Extract the [x, y] coordinate from the center of the cell holding the provided text.  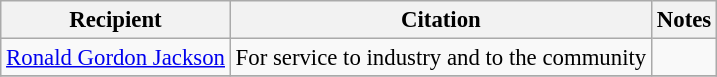
Citation [440, 20]
Ronald Gordon Jackson [116, 58]
Recipient [116, 20]
Notes [684, 20]
For service to industry and to the community [440, 58]
